Search for the cell housing the specified text and yield its [X, Y] center coordinate. 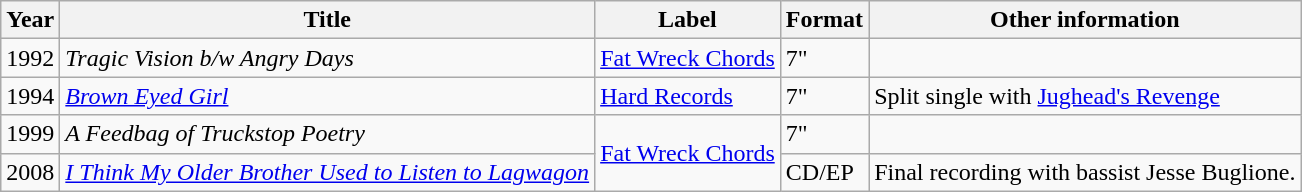
I Think My Older Brother Used to Listen to Lagwagon [328, 172]
Other information [1085, 20]
2008 [30, 172]
1992 [30, 58]
Format [824, 20]
CD/EP [824, 172]
Year [30, 20]
1994 [30, 96]
1999 [30, 134]
Title [328, 20]
Brown Eyed Girl [328, 96]
Split single with Jughead's Revenge [1085, 96]
Label [688, 20]
A Feedbag of Truckstop Poetry [328, 134]
Hard Records [688, 96]
Tragic Vision b/w Angry Days [328, 58]
Final recording with bassist Jesse Buglione. [1085, 172]
